Locate the cell with the specified text and output its [X, Y] center coordinate. 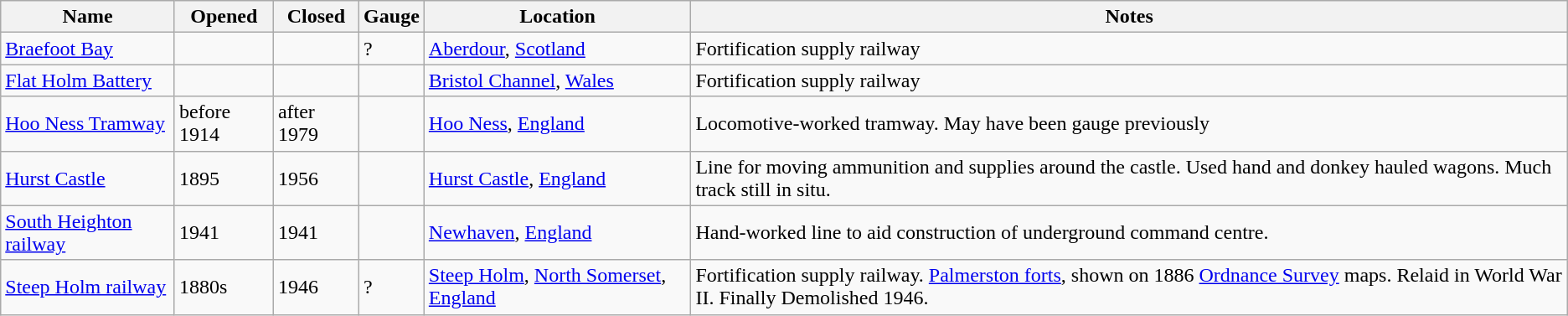
Flat Holm Battery [88, 80]
Hand-worked line to aid construction of underground command centre. [1129, 233]
Notes [1129, 17]
1956 [316, 178]
Line for moving ammunition and supplies around the castle. Used hand and donkey hauled wagons. Much track still in situ. [1129, 178]
Bristol Channel, Wales [558, 80]
before 1914 [224, 124]
Hurst Castle [88, 178]
Gauge [392, 17]
1946 [316, 287]
1895 [224, 178]
Steep Holm railway [88, 287]
Hurst Castle, England [558, 178]
Closed [316, 17]
Braefoot Bay [88, 49]
Locomotive-worked tramway. May have been gauge previously [1129, 124]
after 1979 [316, 124]
Aberdour, Scotland [558, 49]
Opened [224, 17]
South Heighton railway [88, 233]
Steep Holm, North Somerset, England [558, 287]
Name [88, 17]
Hoo Ness, England [558, 124]
Fortification supply railway. Palmerston forts, shown on 1886 Ordnance Survey maps. Relaid in World War II. Finally Demolished 1946. [1129, 287]
Location [558, 17]
Newhaven, England [558, 233]
1880s [224, 287]
Hoo Ness Tramway [88, 124]
